Return (x, y) of the center of cell containing provided text 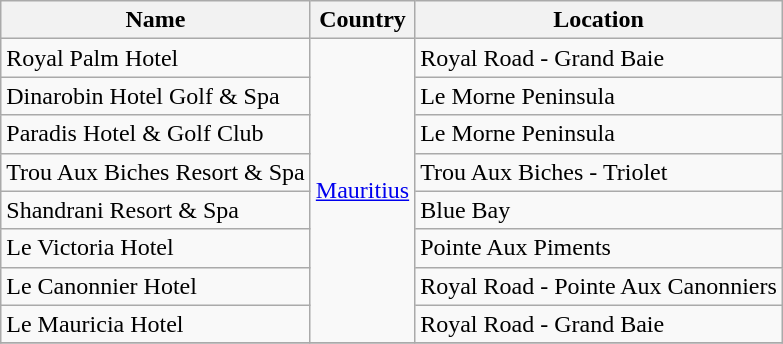
Trou Aux Biches - Triolet (599, 172)
Name (156, 20)
Country (362, 20)
Royal Road - Pointe Aux Canonniers (599, 286)
Blue Bay (599, 210)
Le Canonnier Hotel (156, 286)
Le Mauricia Hotel (156, 324)
Royal Palm Hotel (156, 58)
Pointe Aux Piments (599, 248)
Dinarobin Hotel Golf & Spa (156, 96)
Le Victoria Hotel (156, 248)
Trou Aux Biches Resort & Spa (156, 172)
Paradis Hotel & Golf Club (156, 134)
Location (599, 20)
Mauritius (362, 191)
Shandrani Resort & Spa (156, 210)
